Locate the cell with the specified text and output its [x, y] center coordinate. 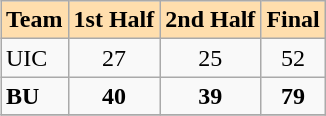
52 [293, 58]
1st Half [114, 20]
2nd Half [210, 20]
Team [34, 20]
25 [210, 58]
Final [293, 20]
27 [114, 58]
40 [114, 96]
UIC [34, 58]
BU [34, 96]
39 [210, 96]
79 [293, 96]
